Return the (x, y) coordinate for the center point of the cell that contains the specified text.  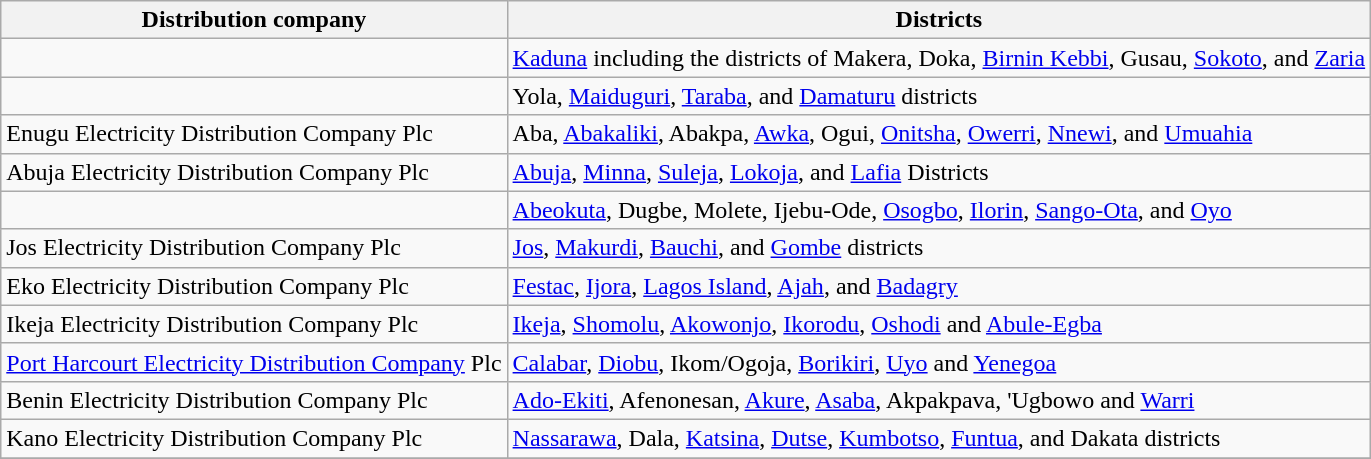
Festac, Ijora, Lagos Island, Ajah, and Badagry (939, 286)
Abuja Electricity Distribution Company Plc (254, 172)
Aba, Abakaliki, Abakpa, Awka, Ogui, Onitsha, Owerri, Nnewi, and Umuahia (939, 134)
Ikeja Electricity Distribution Company Plc (254, 324)
Ikeja, Shomolu, Akowonjo, Ikorodu, Oshodi and Abule-Egba (939, 324)
Jos Electricity Distribution Company Plc (254, 248)
Nassarawa, Dala, Katsina, Dutse, Kumbotso, Funtua, and Dakata districts (939, 438)
Jos, Makurdi, Bauchi, and Gombe districts (939, 248)
Ado-Ekiti, Afenonesan, Akure, Asaba, Akpakpava, 'Ugbowo and Warri (939, 400)
Calabar, Diobu, Ikom/Ogoja, Borikiri, Uyo and Yenegoa (939, 362)
Kano Electricity Distribution Company Plc (254, 438)
Eko Electricity Distribution Company Plc (254, 286)
Abuja, Minna, Suleja, Lokoja, and Lafia Districts (939, 172)
Benin Electricity Distribution Company Plc (254, 400)
Abeokuta, Dugbe, Molete, Ijebu-Ode, Osogbo, Ilorin, Sango-Ota, and Oyo (939, 210)
Yola, Maiduguri, Taraba, and Damaturu districts (939, 96)
Distribution company (254, 20)
Enugu Electricity Distribution Company Plc (254, 134)
Port Harcourt Electricity Distribution Company Plc (254, 362)
Kaduna including the districts of Makera, Doka, Birnin Kebbi, Gusau, Sokoto, and Zaria (939, 58)
Districts (939, 20)
